Output the [x, y] coordinate of the center of the cell containing the given text.  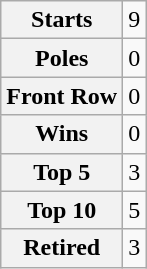
Top 5 [62, 172]
Top 10 [62, 210]
9 [134, 20]
Retired [62, 248]
Wins [62, 134]
Front Row [62, 96]
Poles [62, 58]
Starts [62, 20]
5 [134, 210]
